For the text-containing cell, return its midpoint in [X, Y] coordinate format. 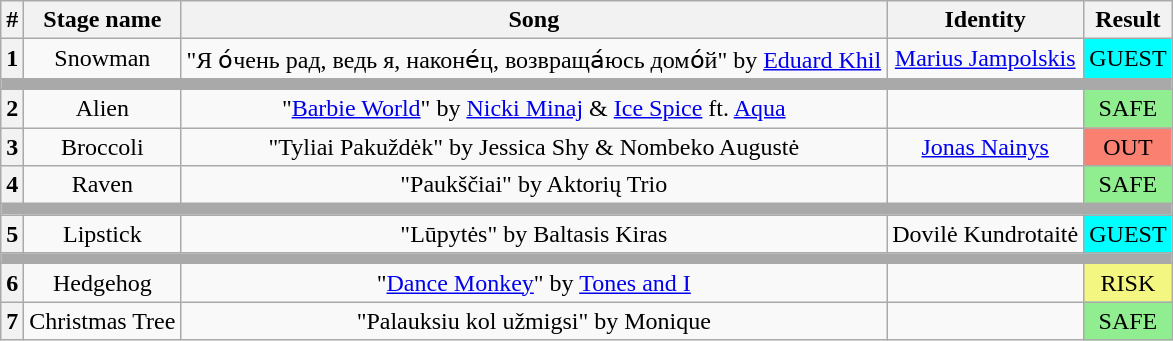
"Я о́чень рад, ведь я, наконе́ц, возвраща́юсь домо́й" by Eduard Khil [534, 59]
Song [534, 20]
"Palauksiu kol užmigsi" by Monique [534, 321]
Lipstick [102, 234]
# [12, 20]
"Paukščiai" by Aktorių Trio [534, 185]
Dovilė Kundrotaitė [986, 234]
3 [12, 147]
"Barbie World" by Nicki Minaj & Ice Spice ft. Aqua [534, 108]
"Tyliai Pakuždėk" by Jessica Shy & Nombeko Augustė [534, 147]
Jonas Nainys [986, 147]
Broccoli [102, 147]
Result [1128, 20]
Raven [102, 185]
6 [12, 283]
7 [12, 321]
"Dance Monkey" by Tones and I [534, 283]
Stage name [102, 20]
Hedgehog [102, 283]
Christmas Tree [102, 321]
Alien [102, 108]
Marius Jampolskis [986, 59]
RISK [1128, 283]
2 [12, 108]
5 [12, 234]
Snowman [102, 59]
1 [12, 59]
Identity [986, 20]
OUT [1128, 147]
"Lūpytės" by Baltasis Kiras [534, 234]
4 [12, 185]
